From the cell containing the given text, extract its center point as (X, Y) coordinate. 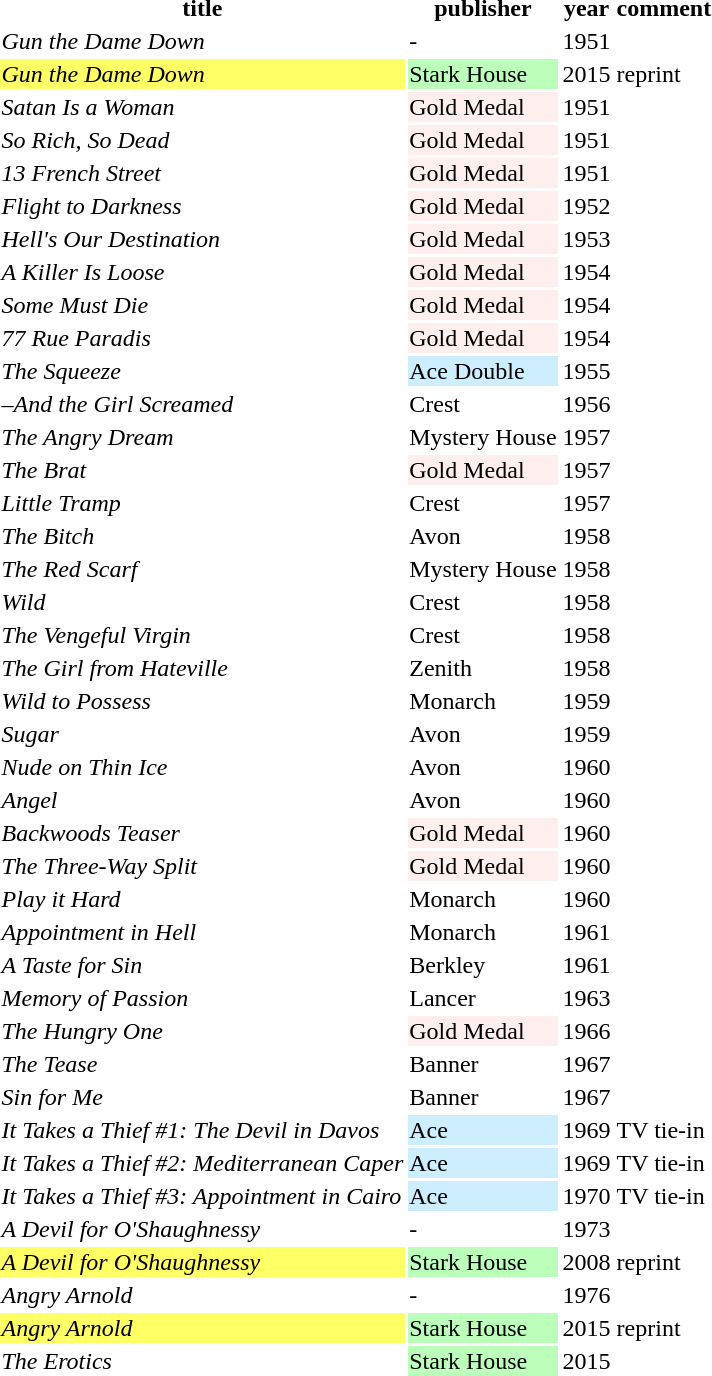
Lancer (483, 998)
Sugar (202, 734)
Some Must Die (202, 305)
The Vengeful Virgin (202, 635)
–And the Girl Screamed (202, 404)
Satan Is a Woman (202, 107)
Angel (202, 800)
Berkley (483, 965)
77 Rue Paradis (202, 338)
1956 (586, 404)
The Hungry One (202, 1031)
Appointment in Hell (202, 932)
The Brat (202, 470)
13 French Street (202, 173)
It Takes a Thief #2: Mediterranean Caper (202, 1163)
1976 (586, 1295)
It Takes a Thief #3: Appointment in Cairo (202, 1196)
Memory of Passion (202, 998)
So Rich, So Dead (202, 140)
1952 (586, 206)
A Killer Is Loose (202, 272)
Sin for Me (202, 1097)
The Squeeze (202, 371)
The Angry Dream (202, 437)
The Three-Way Split (202, 866)
The Tease (202, 1064)
Little Tramp (202, 503)
The Bitch (202, 536)
1955 (586, 371)
A Taste for Sin (202, 965)
The Erotics (202, 1361)
1970 (586, 1196)
Ace Double (483, 371)
1953 (586, 239)
Hell's Our Destination (202, 239)
1963 (586, 998)
Wild (202, 602)
It Takes a Thief #1: The Devil in Davos (202, 1130)
Wild to Possess (202, 701)
1973 (586, 1229)
1966 (586, 1031)
The Red Scarf (202, 569)
Play it Hard (202, 899)
Backwoods Teaser (202, 833)
Flight to Darkness (202, 206)
Zenith (483, 668)
Nude on Thin Ice (202, 767)
2008 (586, 1262)
The Girl from Hateville (202, 668)
